From the cell containing the given text, extract its center point as [X, Y] coordinate. 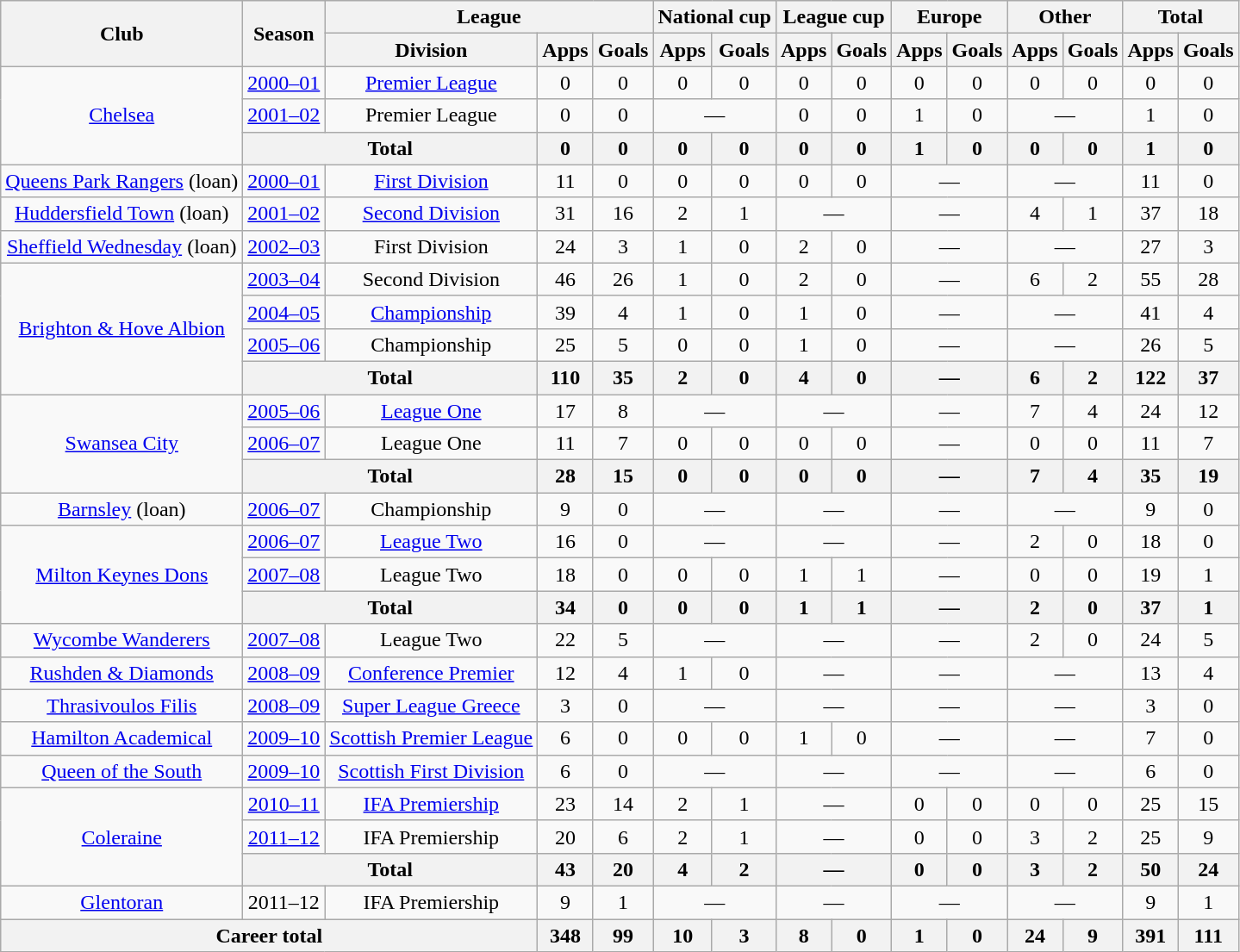
Sheffield Wednesday (loan) [122, 246]
111 [1208, 935]
Swansea City [122, 444]
League cup [833, 17]
2010–11 [284, 804]
13 [1150, 673]
10 [682, 935]
46 [565, 279]
23 [565, 804]
2004–05 [284, 312]
Barnsley (loan) [122, 509]
Queen of the South [122, 771]
Milton Keynes Dons [122, 575]
2003–04 [284, 279]
Coleraine [122, 837]
391 [1150, 935]
Hamilton Academical [122, 738]
Chelsea [122, 115]
Glentoran [122, 902]
Super League Greece [431, 706]
22 [565, 640]
Queens Park Rangers (loan) [122, 181]
Career total [269, 935]
39 [565, 312]
2002–03 [284, 246]
Thrasivoulos Filis [122, 706]
Scottish Premier League [431, 738]
Scottish First Division [431, 771]
League [489, 17]
17 [565, 411]
Europe [950, 17]
41 [1150, 312]
348 [565, 935]
110 [565, 377]
Other [1065, 17]
43 [565, 869]
Wycombe Wanderers [122, 640]
34 [565, 607]
Division [431, 50]
14 [623, 804]
Huddersfield Town (loan) [122, 214]
Brighton & Hove Albion [122, 328]
31 [565, 214]
National cup [714, 17]
55 [1150, 279]
122 [1150, 377]
Season [284, 34]
99 [623, 935]
Conference Premier [431, 673]
50 [1150, 869]
Club [122, 34]
27 [1150, 246]
Rushden & Diamonds [122, 673]
